Pinpoint the cell where the given text exists, returning its [x, y] midpoint coordinate. 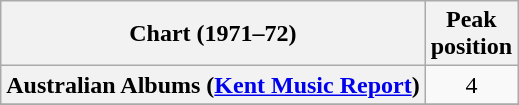
Australian Albums (Kent Music Report) [213, 85]
Chart (1971–72) [213, 34]
4 [471, 85]
Peakposition [471, 34]
